Detect which cell encompasses the target text, then output its [x, y] center coordinate. 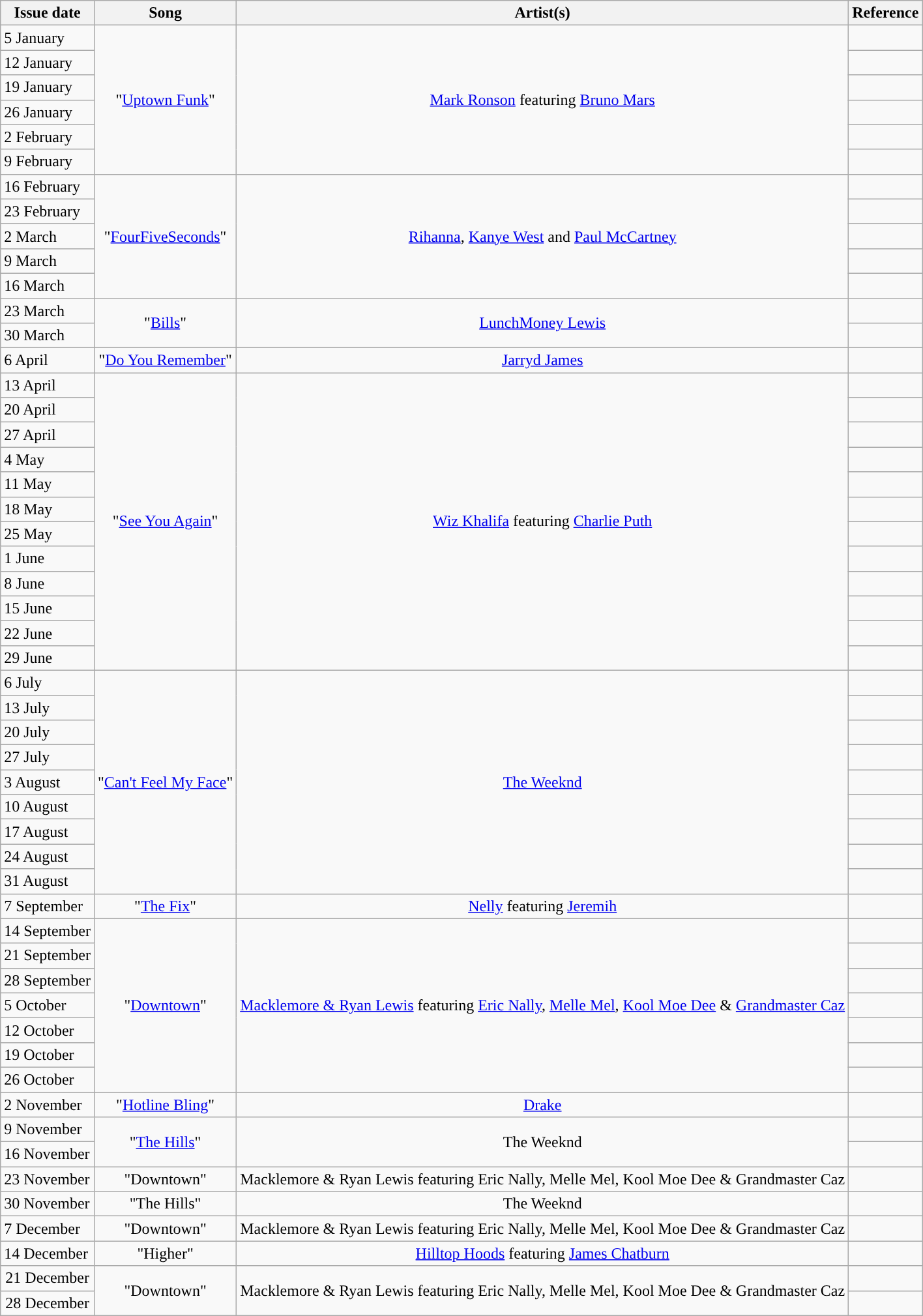
25 May [48, 534]
16 February [48, 186]
13 April [48, 385]
"FourFiveSeconds" [165, 236]
19 January [48, 87]
5 October [48, 1005]
"Can't Feel My Face" [165, 782]
"The Fix" [165, 906]
12 January [48, 63]
7 September [48, 906]
20 July [48, 733]
"See You Again" [165, 521]
14 September [48, 931]
31 August [48, 881]
Song [165, 13]
2 March [48, 236]
13 July [48, 707]
9 November [48, 1130]
LunchMoney Lewis [542, 323]
10 August [48, 807]
2 November [48, 1105]
30 November [48, 1204]
23 March [48, 311]
Mark Ronson featuring Bruno Mars [542, 100]
23 November [48, 1179]
28 September [48, 980]
22 June [48, 633]
Issue date [48, 13]
8 June [48, 583]
"Hotline Bling" [165, 1105]
Reference [885, 13]
"Higher" [165, 1253]
Drake [542, 1105]
20 April [48, 410]
21 September [48, 956]
21 December [48, 1278]
11 May [48, 484]
"Do You Remember" [165, 360]
30 March [48, 336]
28 December [48, 1303]
23 February [48, 211]
4 May [48, 460]
Wiz Khalifa featuring Charlie Puth [542, 521]
Hilltop Hoods featuring James Chatburn [542, 1253]
Artist(s) [542, 13]
9 March [48, 261]
16 March [48, 285]
29 June [48, 658]
26 January [48, 112]
27 July [48, 757]
27 April [48, 435]
1 June [48, 559]
"Uptown Funk" [165, 100]
6 July [48, 682]
5 January [48, 38]
17 August [48, 832]
2 February [48, 137]
14 December [48, 1253]
Rihanna, Kanye West and Paul McCartney [542, 236]
Jarryd James [542, 360]
18 May [48, 509]
9 February [48, 162]
"Bills" [165, 323]
15 June [48, 608]
26 October [48, 1079]
6 April [48, 360]
12 October [48, 1030]
Nelly featuring Jeremih [542, 906]
19 October [48, 1055]
3 August [48, 782]
16 November [48, 1154]
24 August [48, 856]
7 December [48, 1229]
